Locate the cell with the specified text and output its [x, y] center coordinate. 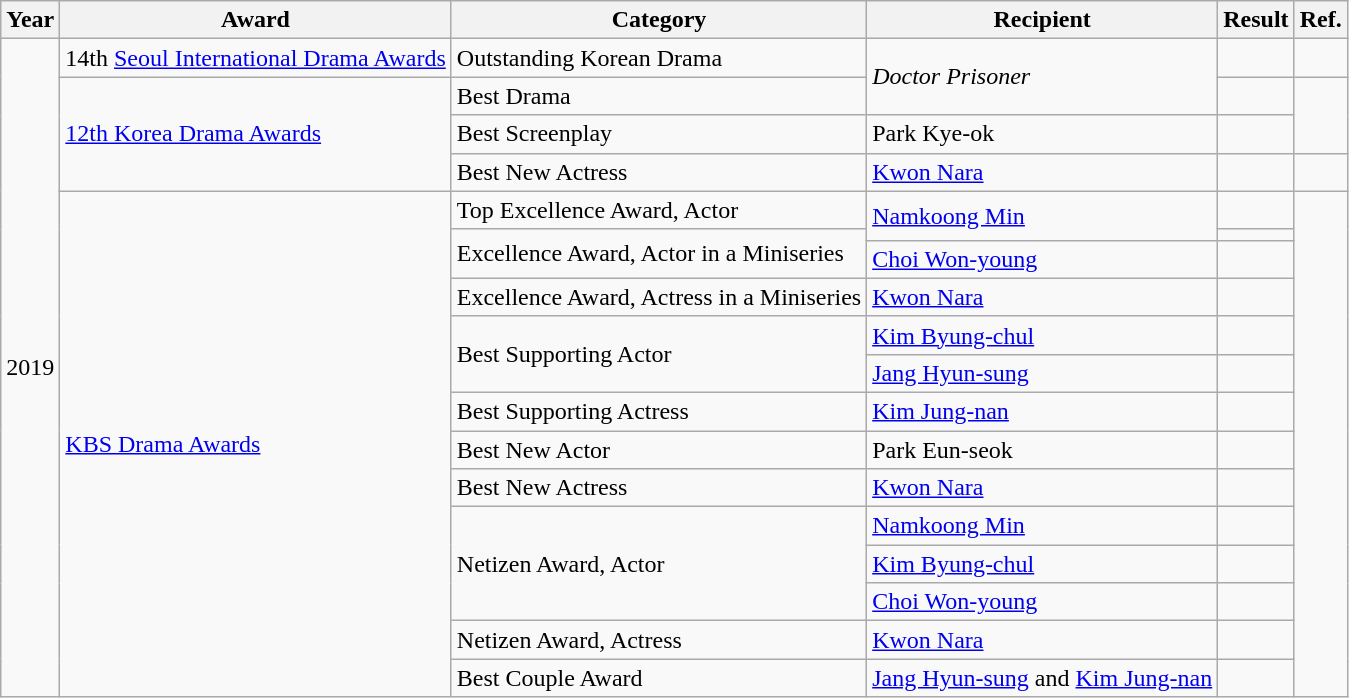
Ref. [1320, 20]
Best Supporting Actress [658, 411]
Netizen Award, Actor [658, 564]
Best Drama [658, 96]
Jang Hyun-sung and Kim Jung-nan [1042, 678]
14th Seoul International Drama Awards [256, 58]
Excellence Award, Actress in a Miniseries [658, 297]
Outstanding Korean Drama [658, 58]
Recipient [1042, 20]
Jang Hyun-sung [1042, 373]
Park Kye-ok [1042, 134]
Award [256, 20]
Best Supporting Actor [658, 354]
Best Screenplay [658, 134]
KBS Drama Awards [256, 444]
Best Couple Award [658, 678]
Park Eun-seok [1042, 449]
Result [1256, 20]
Top Excellence Award, Actor [658, 210]
Kim Jung-nan [1042, 411]
Doctor Prisoner [1042, 77]
Excellence Award, Actor in a Miniseries [658, 254]
2019 [30, 368]
Best New Actor [658, 449]
Netizen Award, Actress [658, 640]
Year [30, 20]
12th Korea Drama Awards [256, 134]
Category [658, 20]
